Determine the [X, Y] coordinate at the center of the cell enclosing the given text.  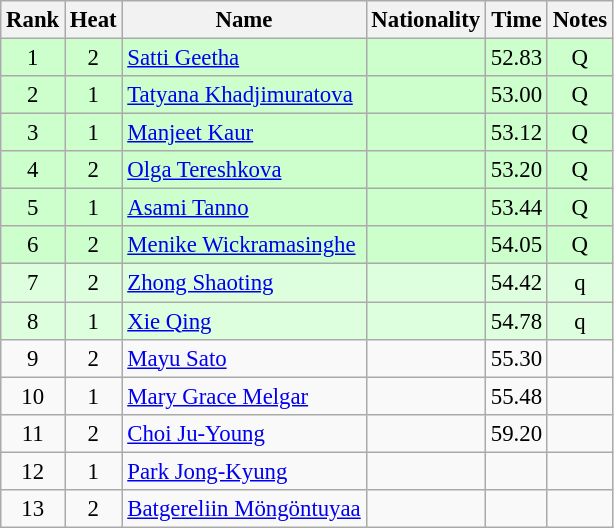
55.30 [516, 358]
Notes [580, 20]
53.00 [516, 95]
59.20 [516, 433]
Olga Tereshkova [244, 170]
9 [33, 358]
Mary Grace Melgar [244, 396]
54.42 [516, 283]
Name [244, 20]
5 [33, 208]
Tatyana Khadjimuratova [244, 95]
11 [33, 433]
7 [33, 283]
6 [33, 245]
8 [33, 321]
Menike Wickramasinghe [244, 245]
54.05 [516, 245]
Nationality [426, 20]
Manjeet Kaur [244, 133]
Heat [94, 20]
Batgereliin Möngöntuyaa [244, 509]
55.48 [516, 396]
Zhong Shaoting [244, 283]
Rank [33, 20]
12 [33, 471]
Time [516, 20]
Satti Geetha [244, 58]
13 [33, 509]
53.44 [516, 208]
52.83 [516, 58]
10 [33, 396]
Xie Qing [244, 321]
53.12 [516, 133]
3 [33, 133]
4 [33, 170]
Park Jong-Kyung [244, 471]
53.20 [516, 170]
Asami Tanno [244, 208]
Mayu Sato [244, 358]
Choi Ju-Young [244, 433]
54.78 [516, 321]
